Return [X, Y] of the center of cell containing provided text 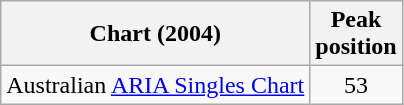
53 [356, 85]
Chart (2004) [156, 34]
Australian ARIA Singles Chart [156, 85]
Peakposition [356, 34]
